Search for the cell housing the specified text and yield its (x, y) center coordinate. 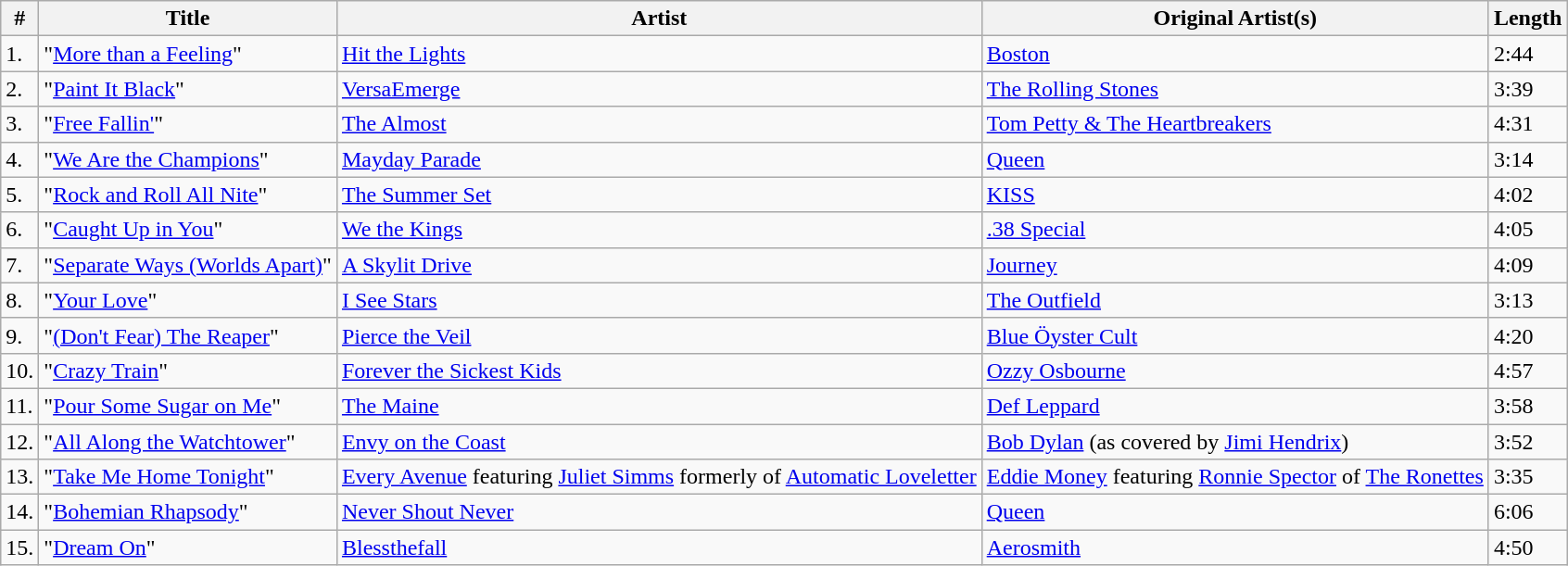
The Outfield (1234, 300)
"All Along the Watchtower" (188, 442)
The Rolling Stones (1234, 89)
5. (20, 195)
.38 Special (1234, 230)
Hit the Lights (659, 54)
3:58 (1527, 406)
7. (20, 265)
Blue Öyster Cult (1234, 335)
The Maine (659, 406)
4:20 (1527, 335)
Original Artist(s) (1234, 19)
Def Leppard (1234, 406)
Pierce the Veil (659, 335)
Envy on the Coast (659, 442)
Aerosmith (1234, 547)
Boston (1234, 54)
"Pour Some Sugar on Me" (188, 406)
4:05 (1527, 230)
Every Avenue featuring Juliet Simms formerly of Automatic Loveletter (659, 477)
"Caught Up in You" (188, 230)
2. (20, 89)
The Almost (659, 124)
12. (20, 442)
13. (20, 477)
"More than a Feeling" (188, 54)
KISS (1234, 195)
Blessthefall (659, 547)
"Take Me Home Tonight" (188, 477)
15. (20, 547)
We the Kings (659, 230)
Bob Dylan (as covered by Jimi Hendrix) (1234, 442)
"Bohemian Rhapsody" (188, 512)
Forever the Sickest Kids (659, 371)
11. (20, 406)
1. (20, 54)
9. (20, 335)
4:31 (1527, 124)
A Skylit Drive (659, 265)
4:02 (1527, 195)
3:35 (1527, 477)
"(Don't Fear) The Reaper" (188, 335)
4:50 (1527, 547)
3. (20, 124)
I See Stars (659, 300)
"Dream On" (188, 547)
"Separate Ways (Worlds Apart)" (188, 265)
3:39 (1527, 89)
6. (20, 230)
4:57 (1527, 371)
14. (20, 512)
3:14 (1527, 159)
Eddie Money featuring Ronnie Spector of The Ronettes (1234, 477)
8. (20, 300)
VersaEmerge (659, 89)
Length (1527, 19)
Journey (1234, 265)
6:06 (1527, 512)
3:13 (1527, 300)
"Free Fallin'" (188, 124)
Title (188, 19)
"Rock and Roll All Nite" (188, 195)
Mayday Parade (659, 159)
Never Shout Never (659, 512)
Ozzy Osbourne (1234, 371)
"Crazy Train" (188, 371)
Artist (659, 19)
"Your Love" (188, 300)
4. (20, 159)
4:09 (1527, 265)
The Summer Set (659, 195)
"We Are the Champions" (188, 159)
2:44 (1527, 54)
3:52 (1527, 442)
# (20, 19)
Tom Petty & The Heartbreakers (1234, 124)
"Paint It Black" (188, 89)
10. (20, 371)
